From the cell containing the given text, extract its center point as [X, Y] coordinate. 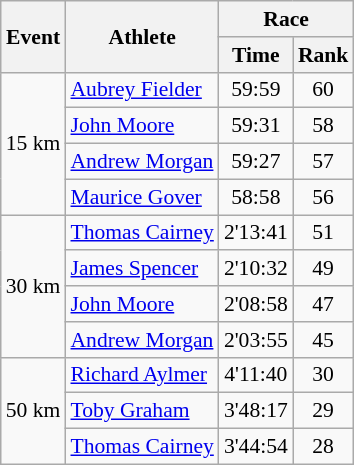
15 km [34, 143]
3'48:17 [256, 411]
60 [324, 90]
Race [286, 19]
56 [324, 197]
59:31 [256, 126]
Toby Graham [142, 411]
49 [324, 269]
58 [324, 126]
51 [324, 233]
Aubrey Fielder [142, 90]
4'11:40 [256, 375]
Maurice Gover [142, 197]
58:58 [256, 197]
30 km [34, 286]
2'13:41 [256, 233]
Rank [324, 55]
47 [324, 304]
2'10:32 [256, 269]
29 [324, 411]
Richard Aylmer [142, 375]
Athlete [142, 36]
59:59 [256, 90]
James Spencer [142, 269]
3'44:54 [256, 447]
28 [324, 447]
Time [256, 55]
2'08:58 [256, 304]
45 [324, 340]
2'03:55 [256, 340]
30 [324, 375]
50 km [34, 410]
59:27 [256, 162]
Event [34, 36]
57 [324, 162]
